Detect which cell encompasses the target text, then output its (x, y) center coordinate. 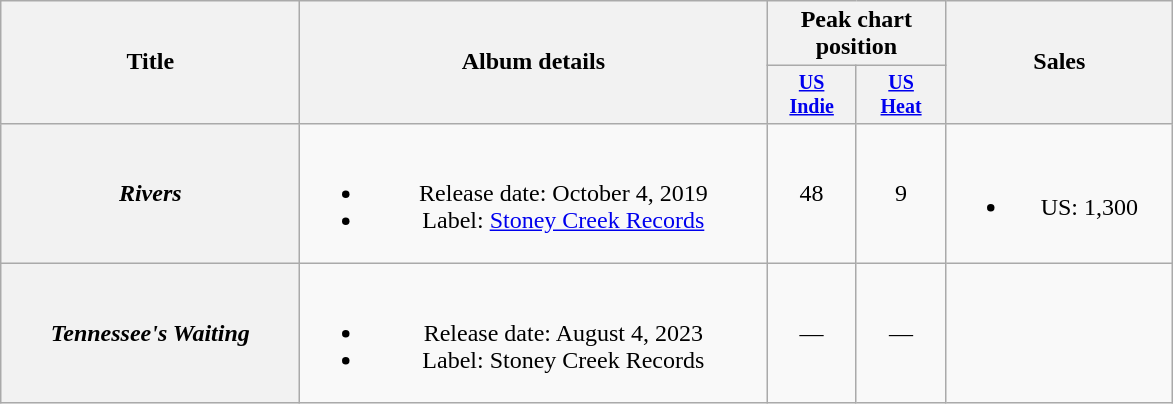
Title (150, 62)
9 (900, 193)
US Indie (812, 94)
48 (812, 193)
US Heat (900, 94)
Tennessee's Waiting (150, 333)
Release date: October 4, 2019Label: Stoney Creek Records (534, 193)
Release date: August 4, 2023Label: Stoney Creek Records (534, 333)
Peak chart position (856, 34)
US: 1,300 (1060, 193)
Sales (1060, 62)
Rivers (150, 193)
Album details (534, 62)
